Return (x, y) of the center of cell containing provided text 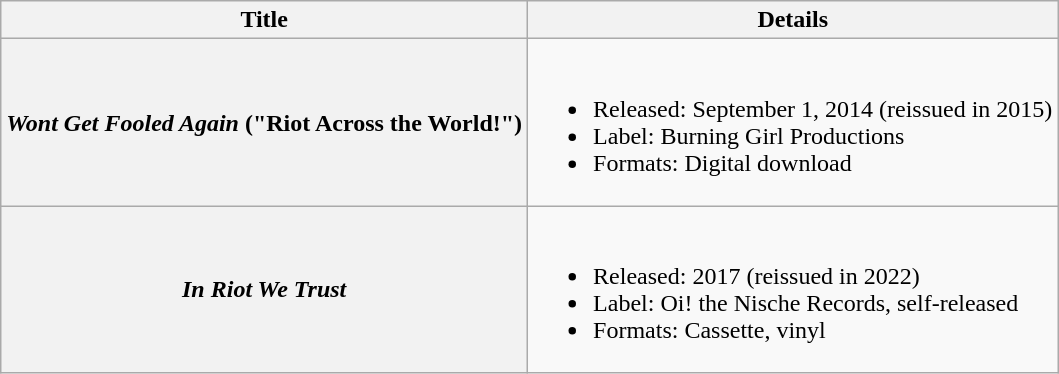
Details (793, 20)
Title (264, 20)
Released: September 1, 2014 (reissued in 2015)Label: Burning Girl ProductionsFormats: Digital download (793, 122)
Released: 2017 (reissued in 2022)Label: Oi! the Nische Records, self-releasedFormats: Cassette, vinyl (793, 290)
Wont Get Fooled Again ("Riot Across the World!") (264, 122)
In Riot We Trust (264, 290)
